Search for the cell housing the specified text and yield its [X, Y] center coordinate. 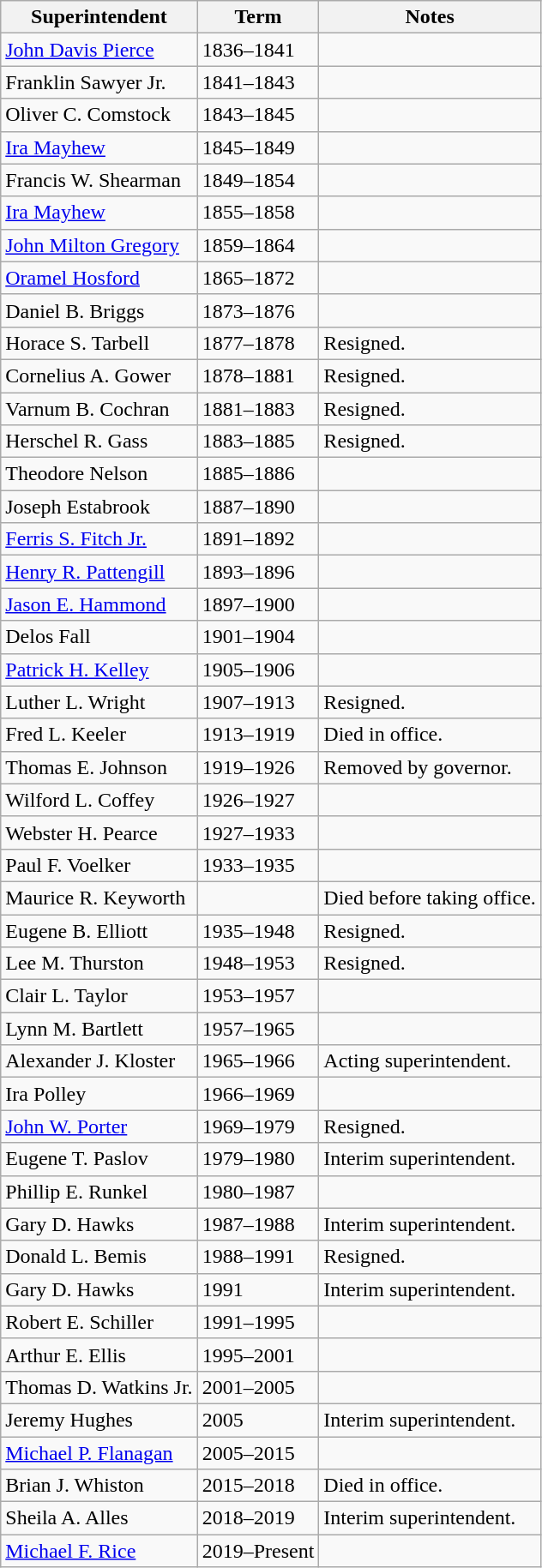
Horace S. Tarbell [99, 343]
Ferris S. Fitch Jr. [99, 539]
1966–1969 [258, 1094]
1969–1979 [258, 1126]
1845–1849 [258, 147]
1953–1957 [258, 996]
1881–1883 [258, 409]
Joseph Estabrook [99, 507]
Oliver C. Comstock [99, 115]
Superintendent [99, 17]
1897–1900 [258, 604]
Wilford L. Coffey [99, 800]
Varnum B. Cochran [99, 409]
Brian J. Whiston [99, 1486]
1995–2001 [258, 1355]
2015–2018 [258, 1486]
1883–1885 [258, 442]
Thomas E. Johnson [99, 767]
2018–2019 [258, 1518]
Acting superintendent. [431, 1061]
1957–1965 [258, 1029]
1887–1890 [258, 507]
Lynn M. Bartlett [99, 1029]
Alexander J. Kloster [99, 1061]
1855–1858 [258, 213]
2019–Present [258, 1551]
1980–1987 [258, 1192]
Term [258, 17]
John Davis Pierce [99, 50]
Donald L. Bemis [99, 1257]
Patrick H. Kelley [99, 670]
1988–1991 [258, 1257]
1991 [258, 1289]
1919–1926 [258, 767]
1865–1872 [258, 278]
Sheila A. Alles [99, 1518]
Henry R. Pattengill [99, 572]
Maurice R. Keyworth [99, 898]
1991–1995 [258, 1322]
Jason E. Hammond [99, 604]
John Milton Gregory [99, 245]
Webster H. Pearce [99, 832]
1878–1881 [258, 375]
Died before taking office. [431, 898]
2005 [258, 1420]
Theodore Nelson [99, 474]
1979–1980 [258, 1159]
Herschel R. Gass [99, 442]
Fred L. Keeler [99, 735]
1927–1933 [258, 832]
1948–1953 [258, 964]
1933–1935 [258, 865]
1913–1919 [258, 735]
Robert E. Schiller [99, 1322]
Paul F. Voelker [99, 865]
Daniel B. Briggs [99, 310]
Thomas D. Watkins Jr. [99, 1387]
1905–1906 [258, 670]
1893–1896 [258, 572]
Clair L. Taylor [99, 996]
Oramel Hosford [99, 278]
Notes [431, 17]
1885–1886 [258, 474]
1901–1904 [258, 637]
John W. Porter [99, 1126]
2001–2005 [258, 1387]
Francis W. Shearman [99, 180]
1849–1854 [258, 180]
1907–1913 [258, 702]
1843–1845 [258, 115]
2005–2015 [258, 1453]
1935–1948 [258, 930]
1859–1864 [258, 245]
Removed by governor. [431, 767]
Luther L. Wright [99, 702]
1877–1878 [258, 343]
1965–1966 [258, 1061]
Eugene T. Paslov [99, 1159]
1836–1841 [258, 50]
Phillip E. Runkel [99, 1192]
Cornelius A. Gower [99, 375]
Franklin Sawyer Jr. [99, 82]
Eugene B. Elliott [99, 930]
Delos Fall [99, 637]
Michael P. Flanagan [99, 1453]
1987–1988 [258, 1224]
1926–1927 [258, 800]
Arthur E. Ellis [99, 1355]
Michael F. Rice [99, 1551]
1841–1843 [258, 82]
Jeremy Hughes [99, 1420]
1891–1892 [258, 539]
Lee M. Thurston [99, 964]
1873–1876 [258, 310]
Ira Polley [99, 1094]
